Find where the given text appears and provide that cell's center as [X, Y] coordinate. 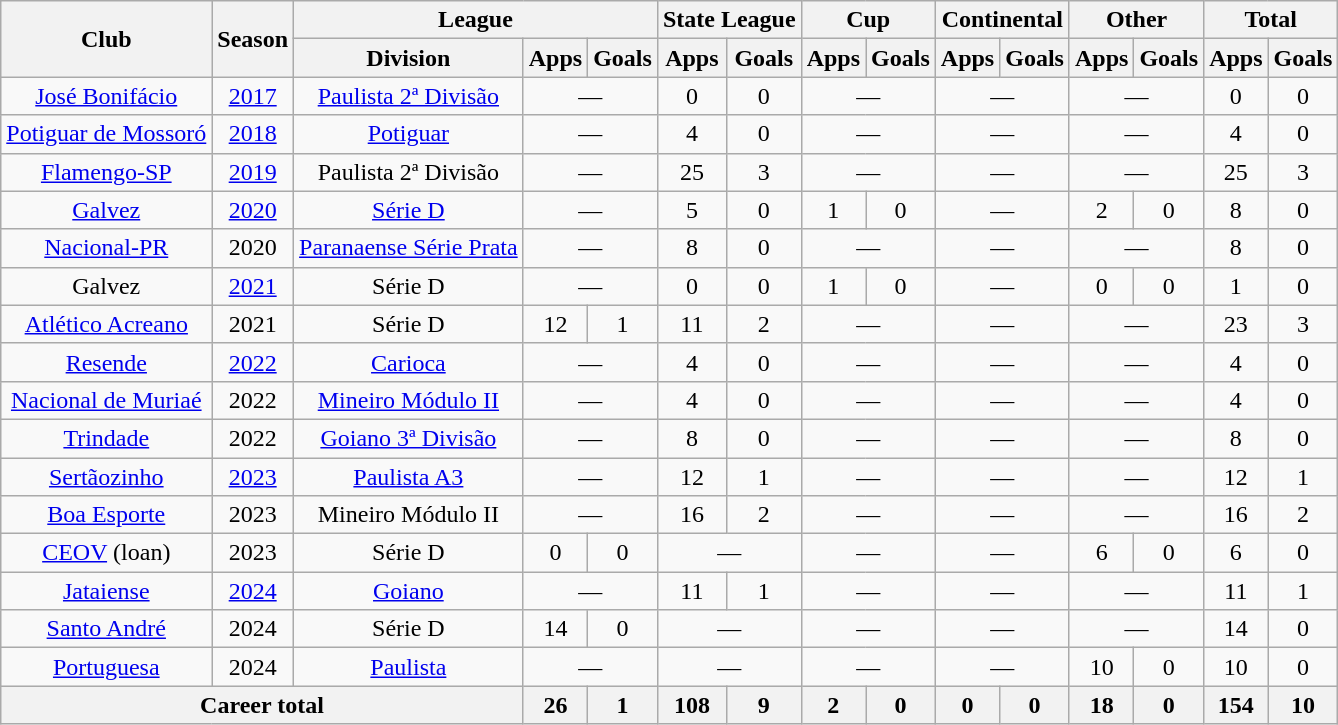
Portuguesa [106, 667]
26 [555, 705]
CEOV (loan) [106, 553]
Paranaense Série Prata [409, 248]
League [476, 20]
Continental [1002, 20]
2019 [253, 172]
Boa Esporte [106, 515]
Other [1136, 20]
108 [692, 705]
Trindade [106, 438]
Resende [106, 362]
Paulista A3 [409, 477]
Goiano [409, 591]
Santo André [106, 629]
Cup [868, 20]
18 [1101, 705]
Career total [262, 705]
Jataiense [106, 591]
Nacional de Muriaé [106, 400]
5 [692, 210]
State League [729, 20]
9 [764, 705]
Carioca [409, 362]
2018 [253, 134]
Potiguar de Mossoró [106, 134]
Flamengo-SP [106, 172]
Potiguar [409, 134]
23 [1236, 324]
Goiano 3ª Divisão [409, 438]
Division [409, 58]
2017 [253, 96]
José Bonifácio [106, 96]
Paulista [409, 667]
Sertãozinho [106, 477]
154 [1236, 705]
Club [106, 39]
Atlético Acreano [106, 324]
Nacional-PR [106, 248]
Season [253, 39]
Total [1271, 20]
